For the text-containing cell, return its midpoint in (x, y) coordinate format. 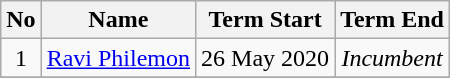
Name (118, 20)
No (21, 20)
1 (21, 58)
Ravi Philemon (118, 58)
26 May 2020 (266, 58)
Term End (392, 20)
Incumbent (392, 58)
Term Start (266, 20)
